Extract the (x, y) coordinate from the center of the cell holding the provided text.  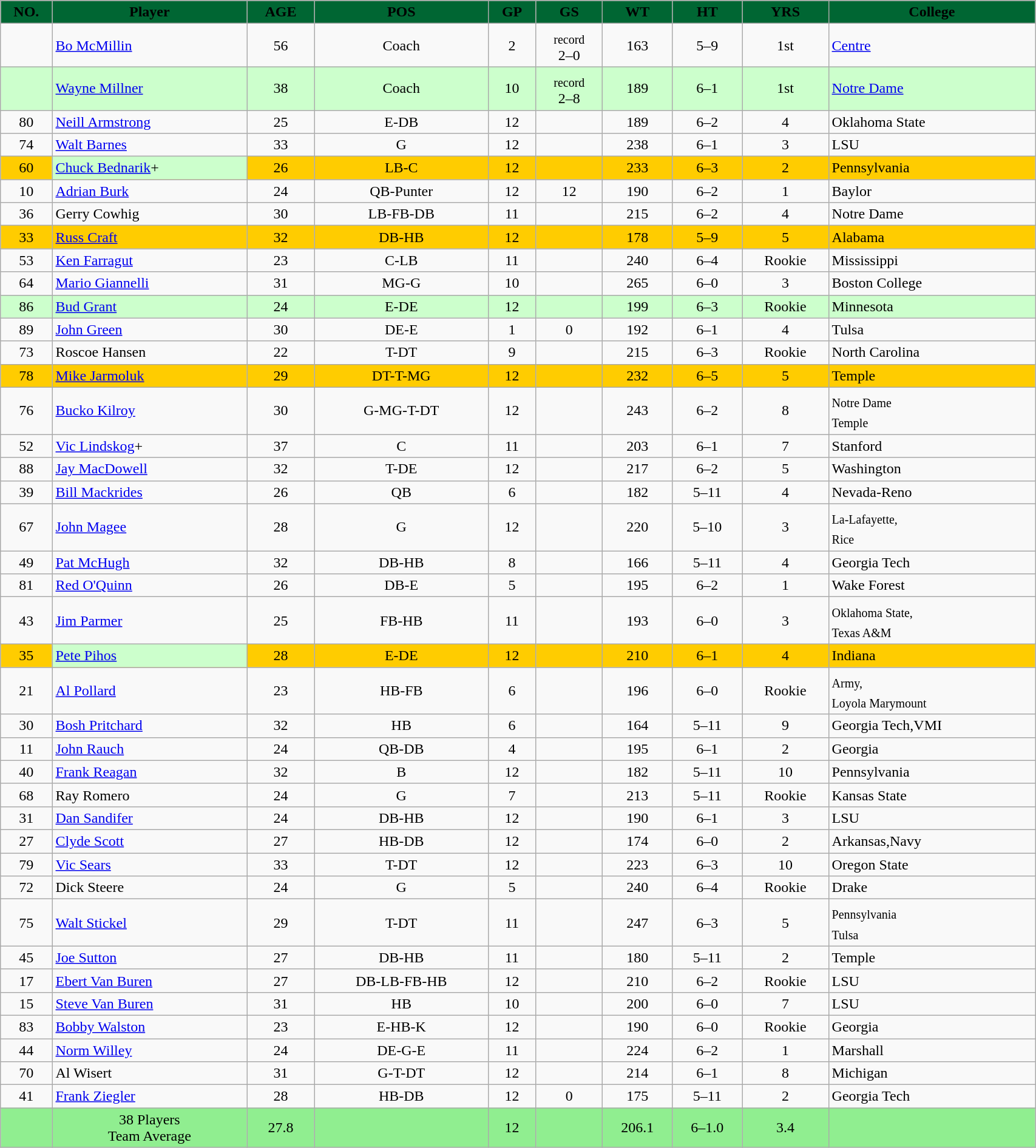
Wayne Millner (149, 89)
175 (637, 1096)
record2–0 (569, 45)
Al Pollard (149, 691)
56 (281, 45)
206.1 (637, 1127)
41 (27, 1096)
Wake Forest (932, 586)
74 (27, 145)
72 (27, 888)
Mario Giannelli (149, 283)
Chuck Bednarik+ (149, 168)
174 (637, 841)
Russ Craft (149, 237)
E-HB-K (401, 1027)
36 (27, 214)
Joe Sutton (149, 957)
G-T-DT (401, 1073)
Centre (932, 45)
213 (637, 795)
Al Wisert (149, 1073)
Ken Farragut (149, 260)
243 (637, 411)
76 (27, 411)
LB-FB-DB (401, 214)
232 (637, 376)
Walt Barnes (149, 145)
Jay MacDowell (149, 469)
199 (637, 306)
Red O'Quinn (149, 586)
GP (512, 12)
Indiana (932, 655)
QB-Punter (401, 191)
Oregon State (932, 865)
Neill Armstrong (149, 122)
Georgia Tech,VMI (932, 726)
44 (27, 1050)
39 (27, 492)
38 Players Team Average (149, 1127)
Mississippi (932, 260)
Clyde Scott (149, 841)
193 (637, 621)
Player (149, 12)
223 (637, 865)
Walt Stickel (149, 923)
Arkansas,Navy (932, 841)
Nevada-Reno (932, 492)
64 (27, 283)
Pat McHugh (149, 562)
Kansas State (932, 795)
192 (637, 329)
GS (569, 12)
5–10 (708, 527)
C (401, 446)
Pete Pihos (149, 655)
POS (401, 12)
John Rauch (149, 749)
Bucko Kilroy (149, 411)
6–1.0 (708, 1127)
DT-T-MG (401, 376)
C-LB (401, 260)
6–5 (708, 376)
27.8 (281, 1127)
Minnesota (932, 306)
73 (27, 353)
78 (27, 376)
Vic Lindskog+ (149, 446)
La-Lafayette,Rice (932, 527)
53 (27, 260)
John Magee (149, 527)
80 (27, 122)
86 (27, 306)
Bo McMillin (149, 45)
89 (27, 329)
233 (637, 168)
67 (27, 527)
21 (27, 691)
52 (27, 446)
70 (27, 1073)
Jim Parmer (149, 621)
Washington (932, 469)
DE-E (401, 329)
Ebert Van Buren (149, 981)
Ray Romero (149, 795)
DE-G-E (401, 1050)
178 (637, 237)
Dick Steere (149, 888)
Gerry Cowhig (149, 214)
NO. (27, 12)
37 (281, 446)
Bosh Pritchard (149, 726)
43 (27, 621)
238 (637, 145)
49 (27, 562)
35 (27, 655)
214 (637, 1073)
Oklahoma State (932, 122)
166 (637, 562)
15 (27, 1004)
Boston College (932, 283)
record2–8 (569, 89)
B (401, 772)
163 (637, 45)
DB-LB-FB-HB (401, 981)
Roscoe Hansen (149, 353)
Steve Van Buren (149, 1004)
Bud Grant (149, 306)
Oklahoma State,Texas A&M (932, 621)
224 (637, 1050)
Tulsa (932, 329)
60 (27, 168)
Frank Reagan (149, 772)
AGE (281, 12)
QB (401, 492)
40 (27, 772)
Army,Loyola Marymount (932, 691)
E-DB (401, 122)
265 (637, 283)
Drake (932, 888)
68 (27, 795)
Vic Sears (149, 865)
180 (637, 957)
3.4 (785, 1127)
Bill Mackrides (149, 492)
G-MG-T-DT (401, 411)
WT (637, 12)
Adrian Burk (149, 191)
North Carolina (932, 353)
79 (27, 865)
Bobby Walston (149, 1027)
Norm Willey (149, 1050)
196 (637, 691)
Frank Ziegler (149, 1096)
217 (637, 469)
247 (637, 923)
FB-HB (401, 621)
Stanford (932, 446)
Baylor (932, 191)
203 (637, 446)
22 (281, 353)
220 (637, 527)
17 (27, 981)
MG-G (401, 283)
LB-C (401, 168)
Dan Sandifer (149, 818)
Marshall (932, 1050)
Michigan (932, 1073)
164 (637, 726)
88 (27, 469)
HT (708, 12)
45 (27, 957)
T-DE (401, 469)
YRS (785, 12)
Alabama (932, 237)
HB-FB (401, 691)
John Green (149, 329)
83 (27, 1027)
DB-E (401, 586)
QB-DB (401, 749)
200 (637, 1004)
75 (27, 923)
College (932, 12)
38 (281, 89)
Pennsylvania Tulsa (932, 923)
81 (27, 586)
Mike Jarmoluk (149, 376)
Notre Dame Temple (932, 411)
